Locate the cell with the specified text and output its [x, y] center coordinate. 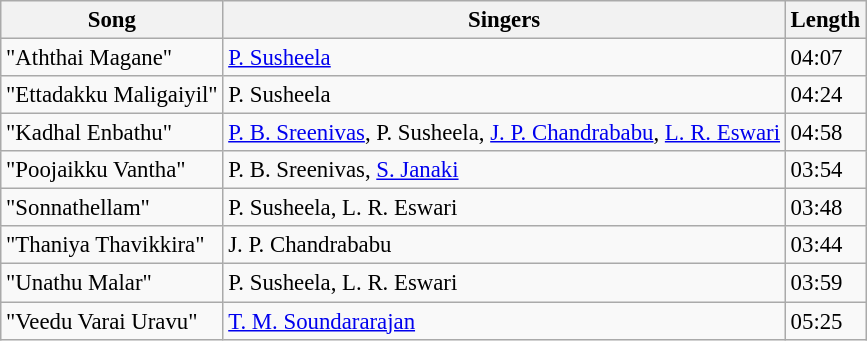
Length [825, 20]
04:07 [825, 58]
"Unathu Malar" [112, 283]
J. P. Chandrababu [504, 245]
04:58 [825, 133]
04:24 [825, 95]
03:48 [825, 208]
Song [112, 20]
P. B. Sreenivas, S. Janaki [504, 170]
03:59 [825, 283]
"Aththai Magane" [112, 58]
03:44 [825, 245]
"Thaniya Thavikkira" [112, 245]
03:54 [825, 170]
"Sonnathellam" [112, 208]
T. M. Soundararajan [504, 321]
"Kadhal Enbathu" [112, 133]
P. B. Sreenivas, P. Susheela, J. P. Chandrababu, L. R. Eswari [504, 133]
"Ettadakku Maligaiyil" [112, 95]
05:25 [825, 321]
"Veedu Varai Uravu" [112, 321]
Singers [504, 20]
"Poojaikku Vantha" [112, 170]
